Determine the [x, y] coordinate at the center of the cell enclosing the given text.  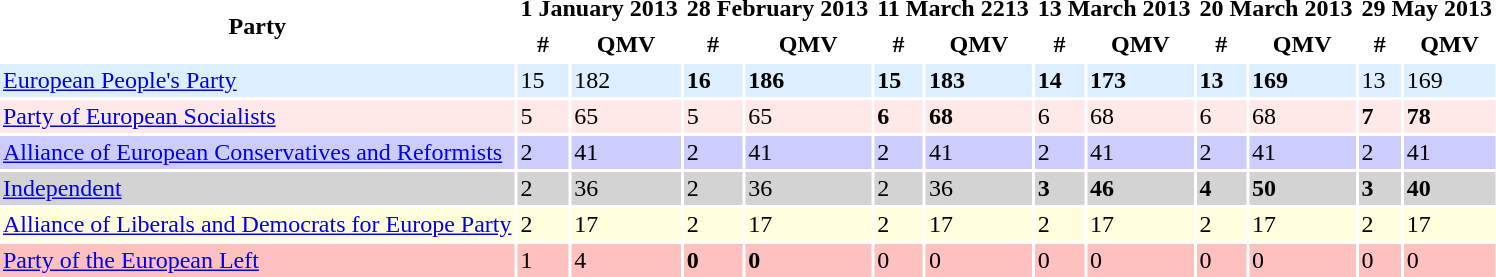
Alliance of Liberals and Democrats for Europe Party [257, 224]
Independent [257, 188]
1 [542, 260]
186 [808, 80]
78 [1450, 116]
Alliance of European Conservatives and Reformists [257, 152]
183 [979, 80]
16 [713, 80]
European People's Party [257, 80]
Party of European Socialists [257, 116]
Party of the European Left [257, 260]
46 [1140, 188]
7 [1379, 116]
50 [1302, 188]
182 [626, 80]
40 [1450, 188]
173 [1140, 80]
14 [1060, 80]
